Return the (X, Y) coordinate for the center point of the cell that contains the specified text.  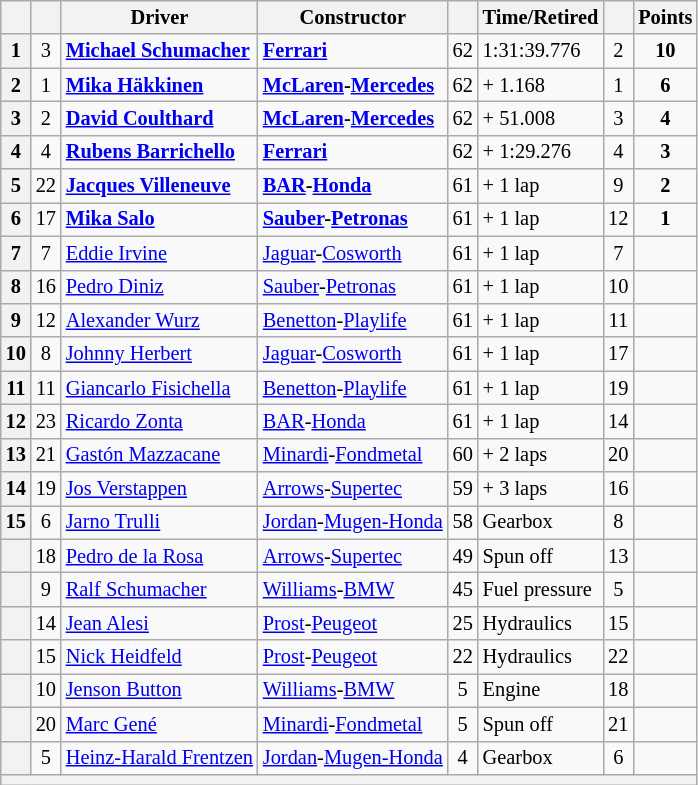
Michael Schumacher (160, 51)
Points (665, 17)
Pedro Diniz (160, 287)
Mika Häkkinen (160, 85)
Pedro de la Rosa (160, 556)
+ 1:29.276 (541, 152)
+ 2 laps (541, 455)
49 (463, 556)
25 (463, 623)
Driver (160, 17)
Marc Gené (160, 724)
Jarno Trulli (160, 522)
Jacques Villeneuve (160, 186)
Engine (541, 690)
59 (463, 489)
Jenson Button (160, 690)
+ 51.008 (541, 118)
Johnny Herbert (160, 354)
+ 3 laps (541, 489)
David Coulthard (160, 118)
58 (463, 522)
Fuel pressure (541, 589)
+ 1.168 (541, 85)
Constructor (353, 17)
Ralf Schumacher (160, 589)
Eddie Irvine (160, 253)
Rubens Barrichello (160, 152)
45 (463, 589)
Heinz-Harald Frentzen (160, 758)
Alexander Wurz (160, 320)
60 (463, 455)
Jos Verstappen (160, 489)
Giancarlo Fisichella (160, 388)
Mika Salo (160, 219)
Jean Alesi (160, 623)
Time/Retired (541, 17)
Gastón Mazzacane (160, 455)
1:31:39.776 (541, 51)
23 (46, 421)
Ricardo Zonta (160, 421)
Nick Heidfeld (160, 657)
